For the text-containing cell, return its midpoint in [x, y] coordinate format. 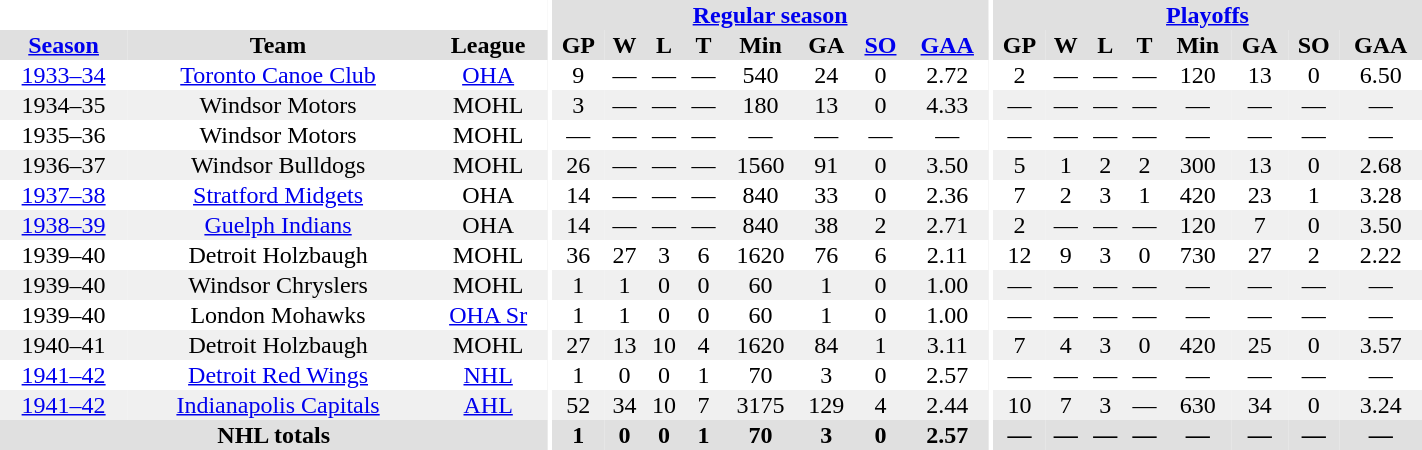
Toronto Canoe Club [278, 75]
1935–36 [64, 135]
2.72 [947, 75]
1934–35 [64, 105]
Windsor Chryslers [278, 285]
1560 [760, 165]
2.68 [1380, 165]
33 [826, 195]
Season [64, 45]
3.57 [1380, 345]
91 [826, 165]
3.28 [1380, 195]
3175 [760, 405]
6.50 [1380, 75]
76 [826, 255]
Indianapolis Capitals [278, 405]
730 [1198, 255]
1940–41 [64, 345]
NHL [488, 375]
38 [826, 225]
540 [760, 75]
2.11 [947, 255]
Guelph Indians [278, 225]
3.11 [947, 345]
26 [578, 165]
Regular season [770, 15]
2.22 [1380, 255]
Windsor Bulldogs [278, 165]
2.36 [947, 195]
NHL totals [274, 435]
Stratford Midgets [278, 195]
4.33 [947, 105]
180 [760, 105]
AHL [488, 405]
36 [578, 255]
23 [1260, 195]
300 [1198, 165]
52 [578, 405]
84 [826, 345]
12 [1020, 255]
25 [1260, 345]
Detroit Red Wings [278, 375]
London Mohawks [278, 315]
3.24 [1380, 405]
Playoffs [1208, 15]
24 [826, 75]
2.71 [947, 225]
5 [1020, 165]
1933–34 [64, 75]
1937–38 [64, 195]
OHA Sr [488, 315]
1936–37 [64, 165]
630 [1198, 405]
League [488, 45]
Team [278, 45]
2.44 [947, 405]
129 [826, 405]
1938–39 [64, 225]
